Provide the (x, y) coordinate of the cell's center where the given text is located.  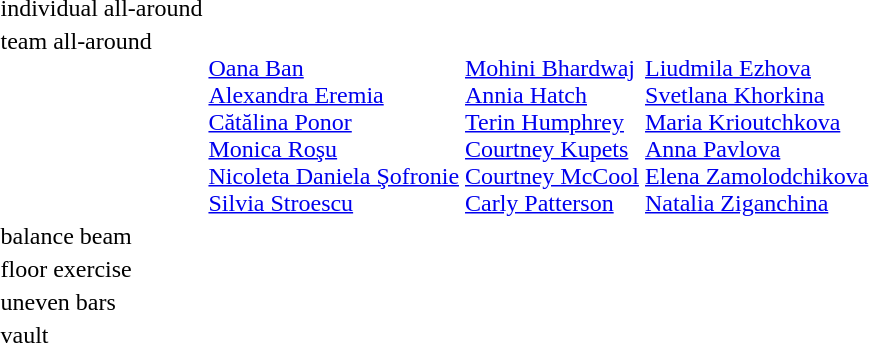
Mohini BhardwajAnnia HatchTerin HumphreyCourtney KupetsCourtney McCoolCarly Patterson (552, 122)
Oana BanAlexandra EremiaCătălina PonorMonica RoşuNicoleta Daniela ŞofronieSilvia Stroescu (334, 122)
